Capture the cell that displays the provided text and extract its (x, y) central coordinate. 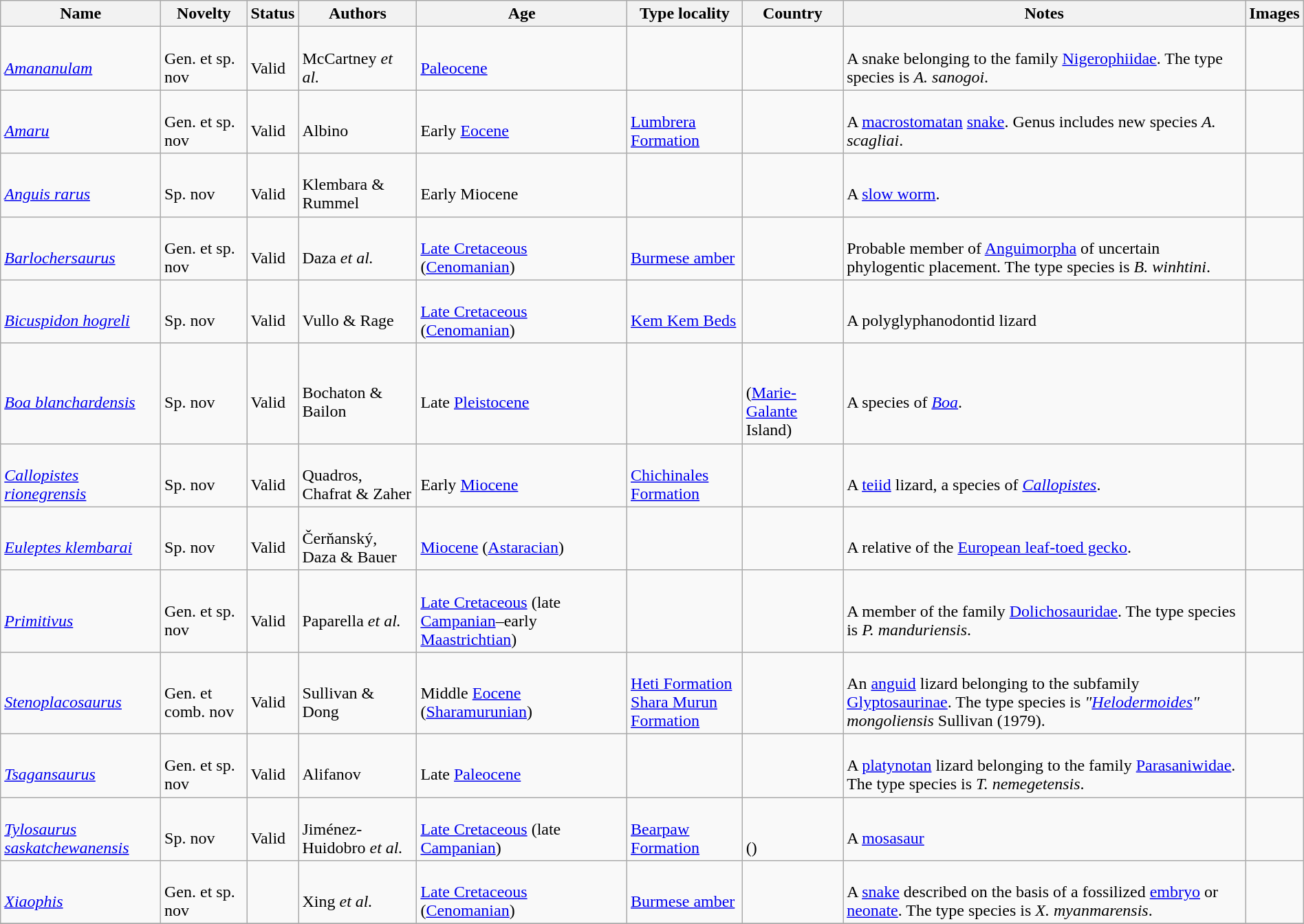
Name (81, 14)
Early Eocene (522, 122)
Anguis rarus (81, 185)
Jiménez-Huidobro et al. (358, 829)
Late Pleistocene (522, 393)
Callopistes rionegrensis (81, 475)
Heti Formation Shara Murun Formation (685, 693)
Middle Eocene (Sharamurunian) (522, 693)
Alifanov (358, 765)
McCartney et al. (358, 58)
Sullivan & Dong (358, 693)
An anguid lizard belonging to the subfamily Glyptosaurinae. The type species is "Helodermoides" mongoliensis Sullivan (1979). (1044, 693)
Boa blanchardensis (81, 393)
Bicuspidon hogreli (81, 311)
A polyglyphanodontid lizard (1044, 311)
Paparella et al. (358, 610)
A member of the family Dolichosauridae. The type species is P. manduriensis. (1044, 610)
A species of Boa. (1044, 393)
Stenoplacosaurus (81, 693)
Daza et al. (358, 248)
Tsagansaurus (81, 765)
Klembara & Rummel (358, 185)
Quadros, Chafrat & Zaher (358, 475)
Bochaton & Bailon (358, 393)
Xiaophis (81, 892)
Tylosaurus saskatchewanensis (81, 829)
Bearpaw Formation (685, 829)
Paleocene (522, 58)
Vullo & Rage (358, 311)
Probable member of Anguimorpha of uncertain phylogentic placement. The type species is B. winhtini. (1044, 248)
Authors (358, 14)
Country (792, 14)
(Marie-Galante Island) (792, 393)
() (792, 829)
Type locality (685, 14)
Late Cretaceous (late Campanian) (522, 829)
Lumbrera Formation (685, 122)
Euleptes klembarai (81, 538)
Status (272, 14)
Amananulam (81, 58)
Late Cretaceous (late Campanian–early Maastrichtian) (522, 610)
Age (522, 14)
Čerňanský, Daza & Bauer (358, 538)
A macrostomatan snake. Genus includes new species A. scagliai. (1044, 122)
A snake belonging to the family Nigerophiidae. The type species is A. sanogoi. (1044, 58)
Xing et al. (358, 892)
Late Paleocene (522, 765)
Primitivus (81, 610)
A slow worm. (1044, 185)
A snake described on the basis of a fossilized embryo or neonate. The type species is X. myanmarensis. (1044, 892)
A teiid lizard, a species of Callopistes. (1044, 475)
Barlochersaurus (81, 248)
Gen. et comb. nov (204, 693)
Images (1274, 14)
Miocene (Astaracian) (522, 538)
Notes (1044, 14)
Chichinales Formation (685, 475)
Novelty (204, 14)
A relative of the European leaf-toed gecko. (1044, 538)
Albino (358, 122)
Kem Kem Beds (685, 311)
A mosasaur (1044, 829)
A platynotan lizard belonging to the family Parasaniwidae. The type species is T. nemegetensis. (1044, 765)
Amaru (81, 122)
